Return (X, Y) of the center of cell containing provided text 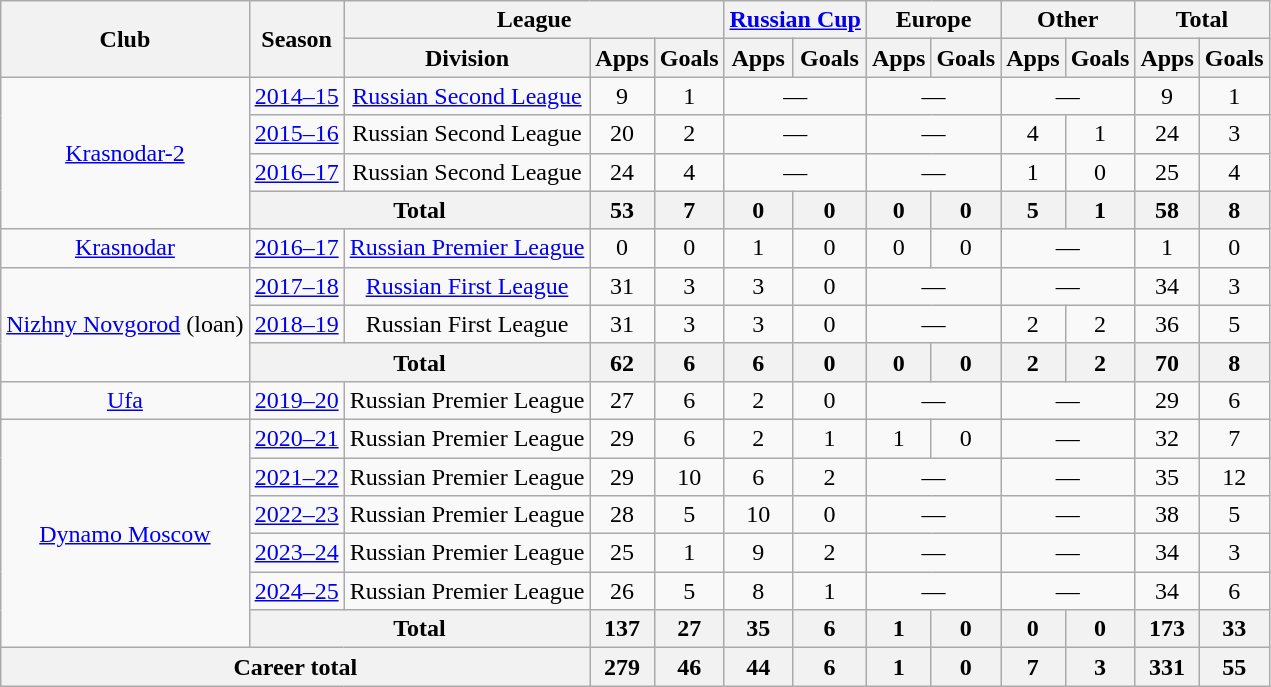
32 (1167, 438)
70 (1167, 362)
2019–20 (296, 400)
Ufa (125, 400)
279 (622, 667)
173 (1167, 629)
Russian Cup (795, 20)
Division (467, 58)
20 (622, 134)
137 (622, 629)
2023–24 (296, 553)
Europe (933, 20)
33 (1234, 629)
44 (758, 667)
38 (1167, 515)
2018–19 (296, 324)
Nizhny Novgorod (loan) (125, 324)
55 (1234, 667)
Krasnodar (125, 248)
53 (622, 210)
Season (296, 39)
Career total (296, 667)
331 (1167, 667)
2024–25 (296, 591)
2021–22 (296, 477)
58 (1167, 210)
62 (622, 362)
26 (622, 591)
League (534, 20)
Club (125, 39)
Dynamo Moscow (125, 533)
Other (1068, 20)
2015–16 (296, 134)
Krasnodar-2 (125, 153)
46 (689, 667)
12 (1234, 477)
2020–21 (296, 438)
2014–15 (296, 96)
2022–23 (296, 515)
28 (622, 515)
2017–18 (296, 286)
36 (1167, 324)
